Search for the cell housing the specified text and yield its (x, y) center coordinate. 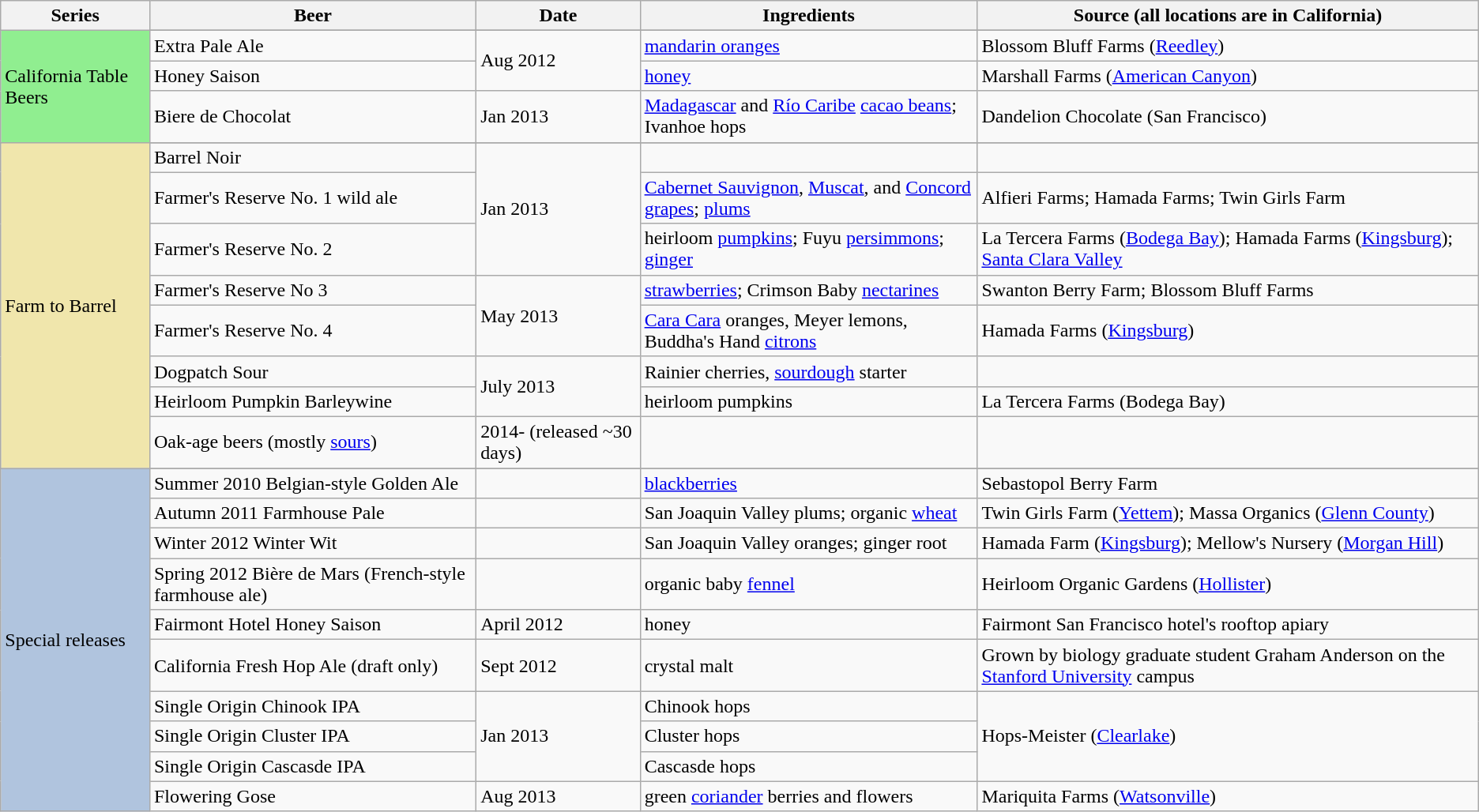
Cara Cara oranges, Meyer lemons, Buddha's Hand citrons (809, 330)
Aug 2012 (558, 61)
May 2013 (558, 316)
Farmer's Reserve No 3 (313, 290)
Spring 2012 Bière de Mars (French-style farmhouse ale) (313, 585)
Swanton Berry Farm; Blossom Bluff Farms (1228, 290)
Single Origin Cluster IPA (313, 736)
Rainier cherries, sourdough starter (809, 371)
La Tercera Farms (Bodega Bay) (1228, 401)
Date (558, 16)
Heirloom Pumpkin Barleywine (313, 401)
Special releases (76, 640)
green coriander berries and flowers (809, 796)
Fairmont Hotel Honey Saison (313, 625)
Twin Girls Farm (Yettem); Massa Organics (Glenn County) (1228, 513)
Oak-age beers (mostly sours) (313, 442)
Cluster hops (809, 736)
Series (76, 16)
strawberries; Crimson Baby nectarines (809, 290)
Source (all locations are in California) (1228, 16)
Summer 2010 Belgian-style Golden Ale (313, 483)
Grown by biology graduate student Graham Anderson on the Stanford University campus (1228, 665)
July 2013 (558, 386)
mandarin oranges (809, 46)
Blossom Bluff Farms (Reedley) (1228, 46)
Barrel Noir (313, 157)
California Table Beers (76, 87)
Farmer's Reserve No. 1 wild ale (313, 197)
2014- (released ~30 days) (558, 442)
Hops-Meister (Clearlake) (1228, 736)
crystal malt (809, 665)
Extra Pale Ale (313, 46)
Honey Saison (313, 76)
Sept 2012 (558, 665)
Marshall Farms (American Canyon) (1228, 76)
Single Origin Cascasde IPA (313, 766)
Heirloom Organic Gardens (Hollister) (1228, 585)
Farm to Barrel (76, 305)
heirloom pumpkins (809, 401)
Cascasde hops (809, 766)
blackberries (809, 483)
April 2012 (558, 625)
California Fresh Hop Ale (draft only) (313, 665)
San Joaquin Valley oranges; ginger root (809, 543)
Mariquita Farms (Watsonville) (1228, 796)
Autumn 2011 Farmhouse Pale (313, 513)
Dandelion Chocolate (San Francisco) (1228, 117)
Winter 2012 Winter Wit (313, 543)
Farmer's Reserve No. 2 (313, 250)
Cabernet Sauvignon, Muscat, and Concord grapes; plums (809, 197)
Farmer's Reserve No. 4 (313, 330)
Sebastopol Berry Farm (1228, 483)
Hamada Farm (Kingsburg); Mellow's Nursery (Morgan Hill) (1228, 543)
Fairmont San Francisco hotel's rooftop apiary (1228, 625)
Flowering Gose (313, 796)
Dogpatch Sour (313, 371)
organic baby fennel (809, 585)
Madagascar and Río Caribe cacao beans; Ivanhoe hops (809, 117)
Hamada Farms (Kingsburg) (1228, 330)
Biere de Chocolat (313, 117)
Ingredients (809, 16)
Chinook hops (809, 706)
Beer (313, 16)
Alfieri Farms; Hamada Farms; Twin Girls Farm (1228, 197)
Aug 2013 (558, 796)
La Tercera Farms (Bodega Bay); Hamada Farms (Kingsburg); Santa Clara Valley (1228, 250)
heirloom pumpkins; Fuyu persimmons; ginger (809, 250)
Single Origin Chinook IPA (313, 706)
San Joaquin Valley plums; organic wheat (809, 513)
